From the cell containing the given text, extract its center point as (X, Y) coordinate. 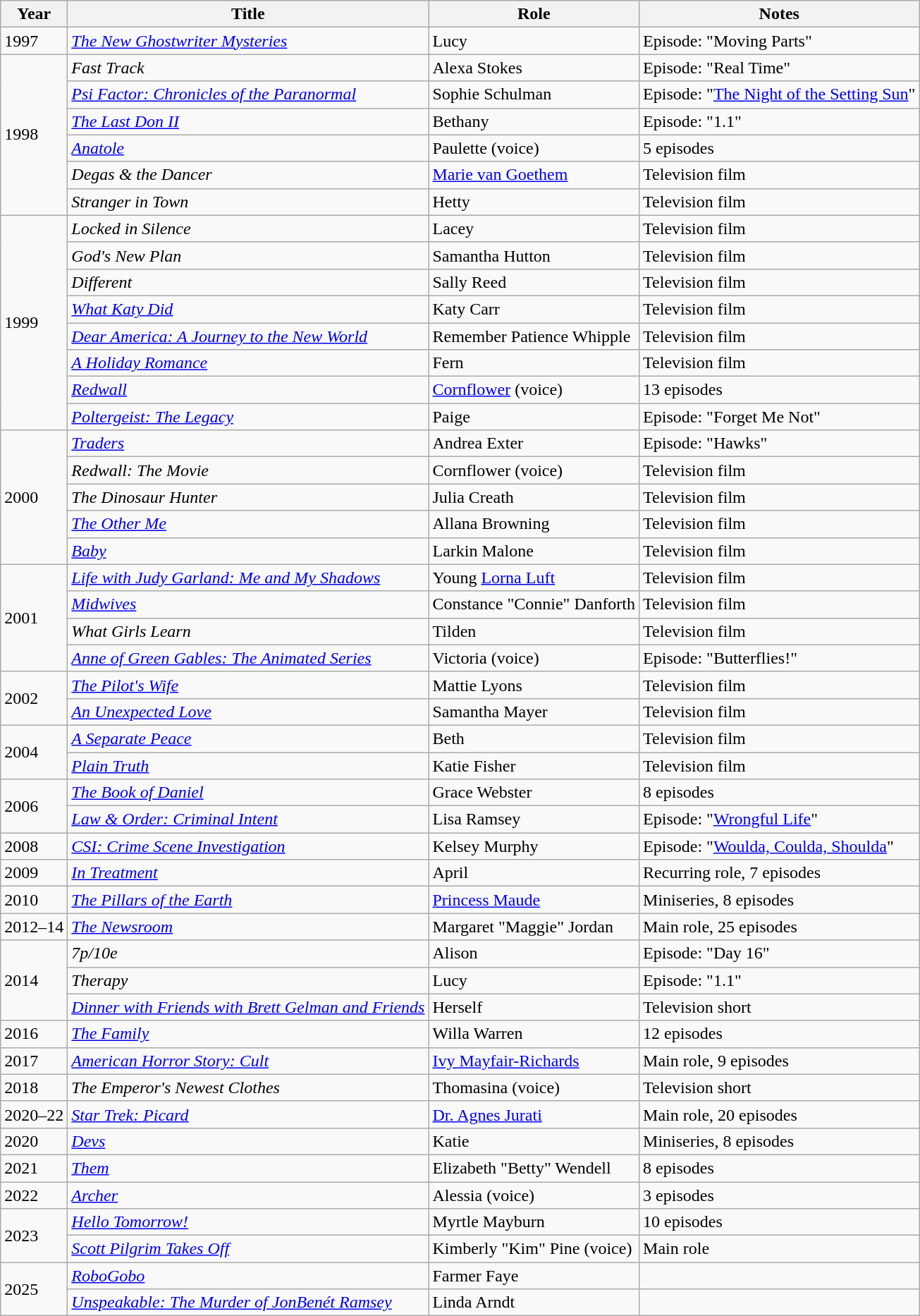
Them (248, 1168)
Princess Maude (534, 900)
The Pillars of the Earth (248, 900)
2012–14 (34, 927)
Episode: "Hawks" (780, 444)
2018 (34, 1087)
Devs (248, 1141)
Hetty (534, 202)
Young Lorna Luft (534, 578)
Remember Patience Whipple (534, 336)
Farmer Faye (534, 1276)
Episode: "Woulda, Coulda, Shoulda" (780, 846)
2002 (34, 698)
Alison (534, 954)
Linda Arndt (534, 1303)
2017 (34, 1061)
Life with Judy Garland: Me and My Shadows (248, 578)
2020 (34, 1141)
Samantha Hutton (534, 255)
Dinner with Friends with Brett Gelman and Friends (248, 1007)
Episode: "Butterflies!" (780, 658)
Mattie Lyons (534, 685)
CSI: Crime Scene Investigation (248, 846)
Fern (534, 363)
The Emperor's Newest Clothes (248, 1087)
10 episodes (780, 1222)
Locked in Silence (248, 229)
Lisa Ramsey (534, 820)
The Book of Daniel (248, 793)
2023 (34, 1236)
2022 (34, 1195)
April (534, 873)
Katie Fisher (534, 765)
Paige (534, 417)
2004 (34, 752)
5 episodes (780, 148)
2009 (34, 873)
Constance "Connie" Danforth (534, 604)
Degas & the Dancer (248, 175)
Episode: "Wrongful Life" (780, 820)
Margaret "Maggie" Jordan (534, 927)
Dear America: A Journey to the New World (248, 336)
Paulette (voice) (534, 148)
Katy Carr (534, 309)
Star Trek: Picard (248, 1114)
Main role, 9 episodes (780, 1061)
Herself (534, 1007)
The Newsroom (248, 927)
The Dinosaur Hunter (248, 497)
Thomasina (voice) (534, 1087)
Episode: "Real Time" (780, 68)
2025 (34, 1289)
Episode: "The Night of the Setting Sun" (780, 95)
Year (34, 14)
Andrea Exter (534, 444)
Larkin Malone (534, 551)
Tilden (534, 631)
Redwall: The Movie (248, 470)
2020–22 (34, 1114)
Therapy (248, 980)
Main role, 20 episodes (780, 1114)
Recurring role, 7 episodes (780, 873)
Elizabeth "Betty" Wendell (534, 1168)
Episode: "Moving Parts" (780, 41)
Sally Reed (534, 282)
God's New Plan (248, 255)
Redwall (248, 390)
Alexa Stokes (534, 68)
A Separate Peace (248, 738)
Grace Webster (534, 793)
Samantha Mayer (534, 712)
Willa Warren (534, 1034)
What Katy Did (248, 309)
Different (248, 282)
Bethany (534, 121)
Anne of Green Gables: The Animated Series (248, 658)
A Holiday Romance (248, 363)
An Unexpected Love (248, 712)
3 episodes (780, 1195)
2014 (34, 980)
Scott Pilgrim Takes Off (248, 1249)
2006 (34, 806)
Traders (248, 444)
Myrtle Mayburn (534, 1222)
What Girls Learn (248, 631)
Midwives (248, 604)
2000 (34, 497)
Episode: "Day 16" (780, 954)
In Treatment (248, 873)
Main role (780, 1249)
The Last Don II (248, 121)
Title (248, 14)
1998 (34, 135)
Katie (534, 1141)
The New Ghostwriter Mysteries (248, 41)
Role (534, 14)
2008 (34, 846)
Julia Creath (534, 497)
Poltergeist: The Legacy (248, 417)
13 episodes (780, 390)
Episode: "Forget Me Not" (780, 417)
Marie van Goethem (534, 175)
Stranger in Town (248, 202)
American Horror Story: Cult (248, 1061)
1999 (34, 322)
RoboGobo (248, 1276)
Lacey (534, 229)
Beth (534, 738)
Allana Browning (534, 524)
Anatole (248, 148)
Kelsey Murphy (534, 846)
Law & Order: Criminal Intent (248, 820)
Unspeakable: The Murder of JonBenét Ramsey (248, 1303)
Kimberly "Kim" Pine (voice) (534, 1249)
2010 (34, 900)
Alessia (voice) (534, 1195)
Baby (248, 551)
Psi Factor: Chronicles of the Paranormal (248, 95)
Dr. Agnes Jurati (534, 1114)
12 episodes (780, 1034)
Victoria (voice) (534, 658)
2016 (34, 1034)
Hello Tomorrow! (248, 1222)
7p/10e (248, 954)
Archer (248, 1195)
2021 (34, 1168)
Plain Truth (248, 765)
Fast Track (248, 68)
Ivy Mayfair-Richards (534, 1061)
The Other Me (248, 524)
The Family (248, 1034)
2001 (34, 618)
Main role, 25 episodes (780, 927)
The Pilot's Wife (248, 685)
1997 (34, 41)
Sophie Schulman (534, 95)
Notes (780, 14)
